Provide the [x, y] coordinate of the cell's center where the given text is located.  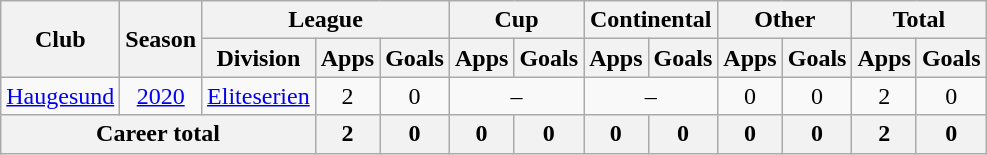
Total [919, 20]
Eliteserien [259, 96]
League [326, 20]
Career total [158, 134]
Division [259, 58]
Continental [651, 20]
Season [161, 39]
Other [785, 20]
Cup [516, 20]
Haugesund [60, 96]
2020 [161, 96]
Club [60, 39]
